Return the [x, y] coordinate for the center point of the cell that contains the specified text.  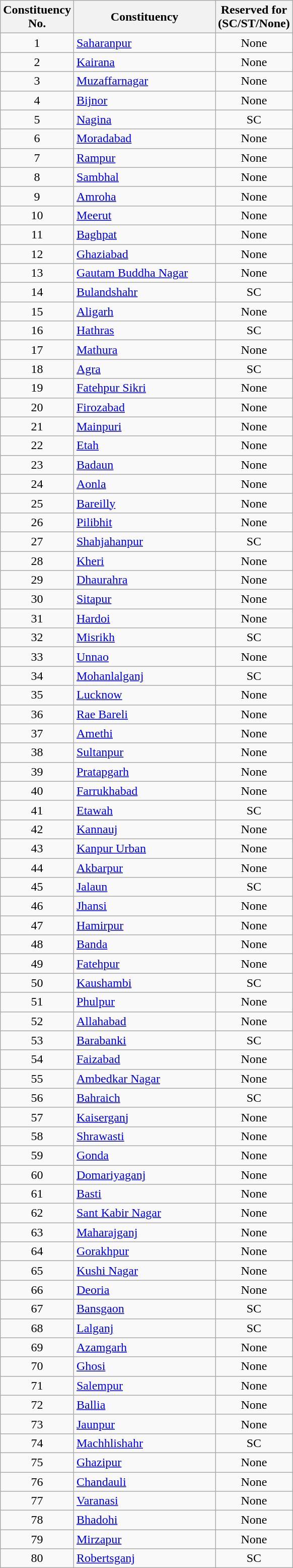
Aonla [144, 484]
73 [37, 1424]
62 [37, 1213]
Fatehpur Sikri [144, 388]
13 [37, 273]
Shrawasti [144, 1136]
30 [37, 599]
2 [37, 62]
Bulandshahr [144, 292]
65 [37, 1271]
66 [37, 1290]
75 [37, 1462]
78 [37, 1520]
Sant Kabir Nagar [144, 1213]
Etah [144, 446]
19 [37, 388]
40 [37, 791]
Constituency [144, 17]
Barabanki [144, 1040]
Aligarh [144, 311]
10 [37, 215]
Agra [144, 369]
9 [37, 196]
Kheri [144, 561]
34 [37, 676]
77 [37, 1501]
Farrukhabad [144, 791]
Lucknow [144, 695]
57 [37, 1117]
Varanasi [144, 1501]
Shahjahanpur [144, 541]
61 [37, 1194]
Muzaffarnagar [144, 81]
Bahraich [144, 1098]
5 [37, 119]
Etawah [144, 810]
21 [37, 426]
Kairana [144, 62]
Chandauli [144, 1481]
Azamgarh [144, 1347]
45 [37, 887]
55 [37, 1079]
Jhansi [144, 906]
Bhadohi [144, 1520]
Salempur [144, 1386]
39 [37, 772]
42 [37, 829]
Domariyaganj [144, 1175]
Kushi Nagar [144, 1271]
Mathura [144, 350]
Gautam Buddha Nagar [144, 273]
Amroha [144, 196]
Baghpat [144, 234]
Kaiserganj [144, 1117]
Lalganj [144, 1328]
69 [37, 1347]
70 [37, 1366]
20 [37, 407]
68 [37, 1328]
Nagina [144, 119]
Moradabad [144, 139]
54 [37, 1059]
76 [37, 1481]
25 [37, 503]
80 [37, 1558]
Sultanpur [144, 752]
Deoria [144, 1290]
52 [37, 1021]
Maharajganj [144, 1232]
Hamirpur [144, 925]
3 [37, 81]
Bijnor [144, 100]
22 [37, 446]
Ghosi [144, 1366]
38 [37, 752]
47 [37, 925]
Ghazipur [144, 1462]
Ballia [144, 1405]
Sambhal [144, 177]
33 [37, 657]
6 [37, 139]
37 [37, 733]
32 [37, 638]
Jaunpur [144, 1424]
Rae Bareli [144, 714]
67 [37, 1309]
15 [37, 311]
26 [37, 522]
58 [37, 1136]
Phulpur [144, 1002]
Pratapgarh [144, 772]
Mohanlalganj [144, 676]
12 [37, 254]
Robertsganj [144, 1558]
1 [37, 43]
8 [37, 177]
Kanpur Urban [144, 848]
Basti [144, 1194]
Banda [144, 945]
Fatehpur [144, 964]
36 [37, 714]
56 [37, 1098]
Gorakhpur [144, 1251]
14 [37, 292]
Firozabad [144, 407]
49 [37, 964]
Reserved for(SC/ST/None) [254, 17]
63 [37, 1232]
Faizabad [144, 1059]
46 [37, 906]
17 [37, 350]
Saharanpur [144, 43]
Machhlishahr [144, 1443]
Jalaun [144, 887]
59 [37, 1155]
ConstituencyNo. [37, 17]
27 [37, 541]
Dhaurahra [144, 580]
51 [37, 1002]
71 [37, 1386]
4 [37, 100]
60 [37, 1175]
Sitapur [144, 599]
41 [37, 810]
Kaushambi [144, 983]
23 [37, 465]
18 [37, 369]
50 [37, 983]
Unnao [144, 657]
64 [37, 1251]
Akbarpur [144, 867]
48 [37, 945]
Mirzapur [144, 1539]
29 [37, 580]
53 [37, 1040]
74 [37, 1443]
Pilibhit [144, 522]
35 [37, 695]
Hardoi [144, 618]
43 [37, 848]
Amethi [144, 733]
Bareilly [144, 503]
Mainpuri [144, 426]
72 [37, 1405]
11 [37, 234]
Allahabad [144, 1021]
Bansgaon [144, 1309]
79 [37, 1539]
Badaun [144, 465]
Misrikh [144, 638]
Kannauj [144, 829]
Rampur [144, 158]
Ambedkar Nagar [144, 1079]
16 [37, 331]
28 [37, 561]
Hathras [144, 331]
Meerut [144, 215]
24 [37, 484]
Gonda [144, 1155]
44 [37, 867]
7 [37, 158]
31 [37, 618]
Ghaziabad [144, 254]
